Extract the (x, y) coordinate from the center of the cell holding the provided text.  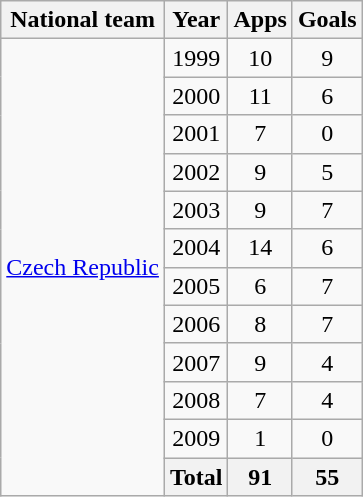
55 (327, 477)
2008 (196, 400)
1 (260, 438)
2009 (196, 438)
National team (83, 20)
14 (260, 248)
Year (196, 20)
8 (260, 324)
11 (260, 96)
2006 (196, 324)
2007 (196, 362)
Apps (260, 20)
Czech Republic (83, 268)
2005 (196, 286)
Goals (327, 20)
2003 (196, 210)
1999 (196, 58)
91 (260, 477)
Total (196, 477)
10 (260, 58)
2000 (196, 96)
2001 (196, 134)
2004 (196, 248)
5 (327, 172)
2002 (196, 172)
